Identify which cell holds the provided text, then report its (x, y) central coordinate. 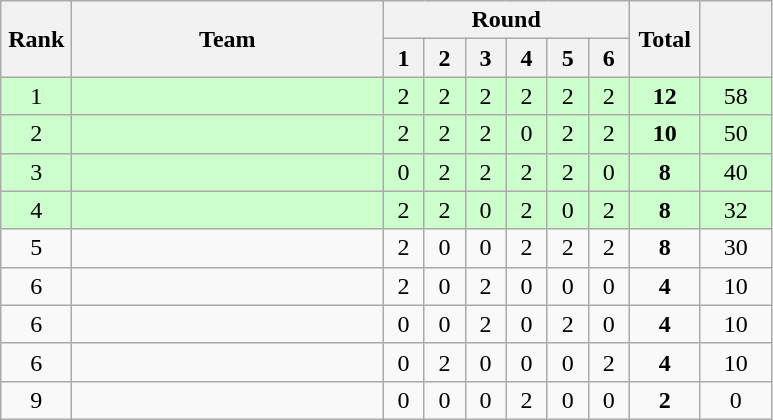
50 (736, 134)
Team (228, 39)
30 (736, 248)
9 (36, 400)
32 (736, 210)
Round (506, 20)
12 (664, 96)
58 (736, 96)
Rank (36, 39)
40 (736, 172)
Total (664, 39)
